For the text-containing cell, return its midpoint in (x, y) coordinate format. 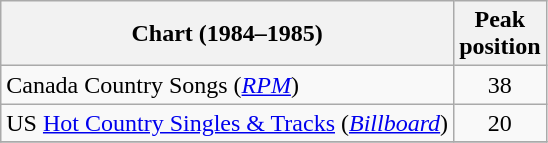
Chart (1984–1985) (228, 34)
38 (500, 85)
Peakposition (500, 34)
US Hot Country Singles & Tracks (Billboard) (228, 123)
20 (500, 123)
Canada Country Songs (RPM) (228, 85)
